Return [X, Y] of the center of cell containing provided text 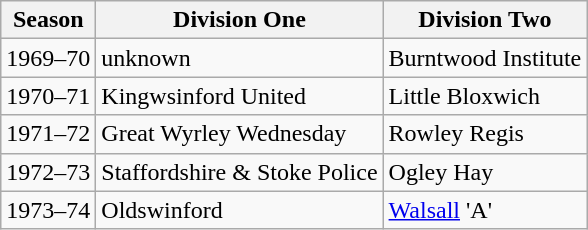
Rowley Regis [485, 134]
Kingwsinford United [240, 96]
1971–72 [48, 134]
Season [48, 20]
Great Wyrley Wednesday [240, 134]
Ogley Hay [485, 172]
Staffordshire & Stoke Police [240, 172]
1973–74 [48, 210]
Walsall 'A' [485, 210]
Burntwood Institute [485, 58]
Oldswinford [240, 210]
Little Bloxwich [485, 96]
1970–71 [48, 96]
unknown [240, 58]
Division Two [485, 20]
1969–70 [48, 58]
1972–73 [48, 172]
Division One [240, 20]
